Identify which cell holds the provided text, then report its (X, Y) central coordinate. 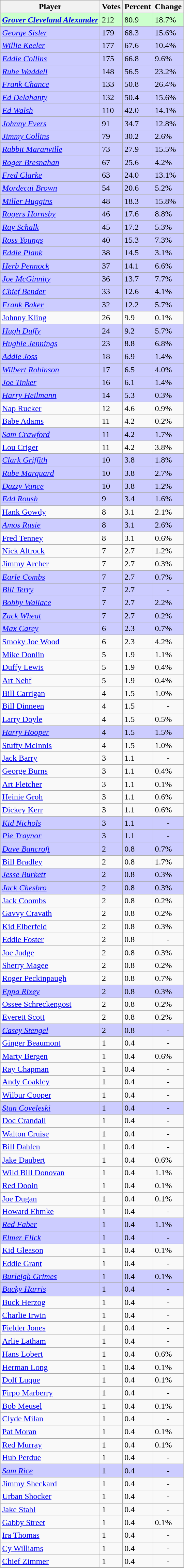
Everett Scott (50, 1017)
Dolf Luque (50, 1380)
Fred Clarke (50, 175)
17 (111, 369)
Zack Wheat (50, 616)
18.3 (138, 201)
George Sisler (50, 33)
Mordecai Brown (50, 188)
133 (111, 84)
7.7% (168, 279)
15.8% (168, 201)
Jimmy Collins (50, 136)
Art Fletcher (50, 784)
Fielder Jones (50, 1328)
50.4 (138, 97)
Joe Dugan (50, 1198)
68.3 (138, 33)
66.8 (138, 59)
73 (111, 149)
18.7% (168, 20)
Firpo Marberry (50, 1393)
177 (111, 46)
Lou Criger (50, 447)
0.9% (168, 408)
7.3% (168, 240)
Jack Chesbro (50, 888)
Eddie Grant (50, 1263)
40 (111, 240)
Ginger Beaumont (50, 1043)
4.6 (138, 408)
Eddie Plank (50, 253)
Hans Lobert (50, 1354)
17.2 (138, 227)
34.7 (138, 123)
Chief Bender (50, 292)
38 (111, 253)
23.2% (168, 71)
Sam Crawford (50, 434)
Hub Perdue (50, 1458)
50.8 (138, 84)
4.0% (168, 369)
18 (111, 356)
Red Dooin (50, 1185)
15.5% (168, 149)
2.2% (168, 603)
5.2% (168, 188)
26.4% (168, 84)
67 (111, 162)
17.6 (138, 214)
Joe Judge (50, 952)
Burleigh Grimes (50, 1276)
Bill Terry (50, 590)
Urban Shocker (50, 1497)
Eppa Rixey (50, 991)
Addie Joss (50, 356)
6.8% (168, 343)
Harry Hooper (50, 732)
8.8% (168, 214)
37 (111, 266)
Grover Cleveland Alexander (50, 20)
Max Carey (50, 629)
9.9 (138, 318)
Eddie Foster (50, 939)
9.2 (138, 330)
Rogers Hornsby (50, 214)
Ross Youngs (50, 240)
Pie Traynor (50, 836)
15.3 (138, 240)
Walton Cruise (50, 1134)
Ira Thomas (50, 1535)
Clyde Milan (50, 1419)
Red Faber (50, 1225)
Kid Gleason (50, 1250)
6.5 (138, 369)
110 (111, 110)
0.5% (168, 719)
Art Nehf (50, 680)
Nap Rucker (50, 408)
24 (111, 330)
79 (111, 136)
Heinie Groh (50, 797)
Rabbit Maranville (50, 149)
12 (111, 408)
Johnny Evers (50, 123)
Rube Marquard (50, 473)
Marty Bergen (50, 1056)
4.1% (168, 292)
Hugh Duffy (50, 330)
Dave Bancroft (50, 849)
Clark Griffith (50, 460)
Jesse Burkett (50, 875)
46 (111, 214)
56.5 (138, 71)
54 (111, 188)
Bill Bradley (50, 862)
Amos Rusie (50, 525)
Hank Gowdy (50, 512)
Herman Long (50, 1367)
20.6 (138, 188)
1.6% (168, 499)
45 (111, 227)
Casey Stengel (50, 1030)
5.3 (138, 395)
30.2 (138, 136)
63 (111, 175)
12.6 (138, 292)
Jimmy Archer (50, 564)
Howard Ehmke (50, 1212)
Dazzy Vance (50, 486)
Wilbur Cooper (50, 1095)
27.9 (138, 149)
Percent (138, 7)
Miller Huggins (50, 201)
Johnny Kling (50, 318)
1.5% (168, 732)
Smoky Joe Wood (50, 642)
Kid Elberfeld (50, 926)
Joe Tinker (50, 383)
Wilbert Robinson (50, 369)
14.5 (138, 253)
25.6 (138, 162)
14 (111, 395)
Jack Coombs (50, 901)
Wild Bill Donovan (50, 1173)
Jake Daubert (50, 1160)
1.8% (168, 460)
Duffy Lewis (50, 667)
32 (111, 305)
Bill Dahlen (50, 1147)
Sherry Magee (50, 965)
3.8% (168, 447)
Arlie Latham (50, 1341)
Pat Moran (50, 1432)
Ossee Schreckengost (50, 1004)
George Burns (50, 771)
Cy Williams (50, 1548)
Chief Zimmer (50, 1561)
Bucky Harris (50, 1289)
12.8% (168, 123)
26 (111, 318)
6.9 (138, 356)
6.6% (168, 266)
Babe Adams (50, 421)
Gabby Street (50, 1522)
179 (111, 33)
Kid Nichols (50, 823)
Rube Waddell (50, 71)
Nick Altrock (50, 551)
10.4% (168, 46)
13.7 (138, 279)
3.1% (168, 253)
Stan Coveleski (50, 1108)
Andy Coakley (50, 1082)
Bob Meusel (50, 1406)
Ed Delahanty (50, 97)
Jimmy Sheckard (50, 1484)
Earle Combs (50, 577)
80.9 (138, 20)
9 (111, 499)
Herb Pennock (50, 266)
Harry Heilmann (50, 395)
2.7% (168, 473)
Frank Chance (50, 84)
48 (111, 201)
Bill Carrigan (50, 693)
Roger Peckinpaugh (50, 978)
212 (111, 20)
Doc Crandall (50, 1121)
148 (111, 71)
36 (111, 279)
Stuffy McInnis (50, 745)
67.6 (138, 46)
3.4 (138, 499)
Larry Doyle (50, 719)
Bobby Wallace (50, 603)
Buck Herzog (50, 1302)
Fred Tenney (50, 538)
Ray Chapman (50, 1069)
175 (111, 59)
Willie Keeler (50, 46)
Ed Walsh (50, 110)
Gavvy Cravath (50, 914)
Joe McGinnity (50, 279)
Ray Schalk (50, 227)
Change (168, 7)
Mike Donlin (50, 654)
Bill Dinneen (50, 706)
Frank Baker (50, 305)
Edd Roush (50, 499)
14.1% (168, 110)
Charlie Irwin (50, 1315)
6.1 (138, 383)
Sam Rice (50, 1471)
Roger Bresnahan (50, 162)
Player (50, 7)
91 (111, 123)
Red Murray (50, 1445)
14.1 (138, 266)
12.2 (138, 305)
2.1% (168, 512)
5.3% (168, 227)
8.8 (138, 343)
Jake Stahl (50, 1509)
132 (111, 97)
Votes (111, 7)
23 (111, 343)
33 (111, 292)
16 (111, 383)
Elmer Flick (50, 1238)
Eddie Collins (50, 59)
9.6% (168, 59)
24.0 (138, 175)
Dickey Kerr (50, 810)
Hughie Jennings (50, 343)
Jack Barry (50, 758)
13.1% (168, 175)
42.0 (138, 110)
